Detect which cell encompasses the target text, then output its (x, y) center coordinate. 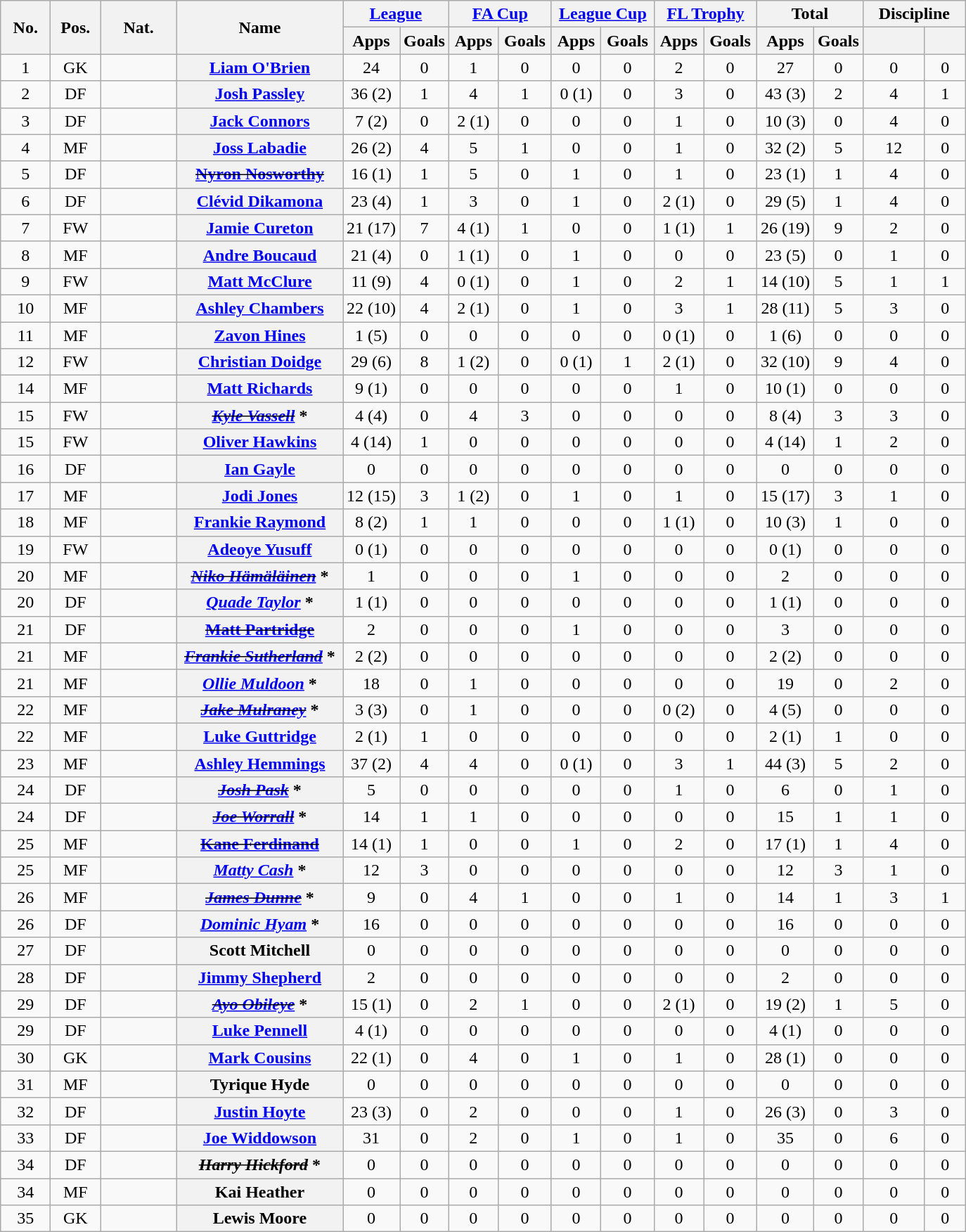
17 (25, 496)
No. (25, 27)
Lewis Moore (259, 1219)
Joss Labadie (259, 148)
7 (2) (371, 121)
Scott Mitchell (259, 951)
Matt Partridge (259, 629)
16 (1) (371, 174)
Nat. (139, 27)
11 (25, 335)
14 (1) (371, 844)
37 (2) (371, 763)
17 (1) (785, 844)
Jack Connors (259, 121)
30 (25, 1058)
Adeoye Yusuff (259, 549)
Kyle Vassell * (259, 416)
12 (15) (371, 496)
26 (2) (371, 148)
10 (25, 308)
Dominic Hyam * (259, 924)
28 (1) (785, 1058)
Kane Ferdinand (259, 844)
1 (5) (371, 335)
Discipline (914, 14)
23 (3) (371, 1111)
Jake Mulraney * (259, 710)
Nyron Nosworthy (259, 174)
Ashley Chambers (259, 308)
28 (11) (785, 308)
Matt McClure (259, 281)
Jodi Jones (259, 496)
11 (9) (371, 281)
Andre Boucaud (259, 255)
9 (1) (371, 389)
Kai Heather (259, 1192)
Name (259, 27)
21 (4) (371, 255)
Total (810, 14)
Josh Passley (259, 94)
14 (10) (785, 281)
Christian Doidge (259, 362)
8 (4) (785, 416)
44 (3) (785, 763)
Jimmy Shepherd (259, 977)
Zavon Hines (259, 335)
19 (2) (785, 1004)
15 (1) (371, 1004)
Jamie Cureton (259, 228)
Joe Widdowson (259, 1138)
Ian Gayle (259, 469)
43 (3) (785, 94)
Ayo Obileye * (259, 1004)
Liam O'Brien (259, 68)
22 (1) (371, 1058)
Matty Cash * (259, 871)
Josh Pask * (259, 790)
Justin Hoyte (259, 1111)
Frankie Raymond (259, 522)
3 (3) (371, 710)
26 (3) (785, 1111)
Frankie Sutherland * (259, 656)
Luke Guttridge (259, 736)
Joe Worrall * (259, 817)
32 (10) (785, 362)
8 (2) (371, 522)
Mark Cousins (259, 1058)
36 (2) (371, 94)
James Dunne * (259, 897)
Ashley Hemmings (259, 763)
32 (25, 1111)
Matt Richards (259, 389)
0 (2) (678, 710)
21 (17) (371, 228)
League (397, 14)
Clévid Dikamona (259, 201)
Tyrique Hyde (259, 1084)
1 (6) (785, 335)
Pos. (76, 27)
10 (1) (785, 389)
Ollie Muldoon * (259, 683)
23 (5) (785, 255)
FL Trophy (705, 14)
32 (2) (785, 148)
Niko Hämäläinen * (259, 576)
23 (1) (785, 174)
Quade Taylor * (259, 603)
League Cup (603, 14)
FA Cup (500, 14)
4 (4) (371, 416)
Luke Pennell (259, 1031)
29 (5) (785, 201)
29 (6) (371, 362)
23 (4) (371, 201)
15 (17) (785, 496)
4 (5) (785, 710)
Oliver Hawkins (259, 442)
26 (19) (785, 228)
28 (25, 977)
22 (10) (371, 308)
23 (25, 763)
33 (25, 1138)
Harry Hickford * (259, 1164)
